For the text-containing cell, return its midpoint in [X, Y] coordinate format. 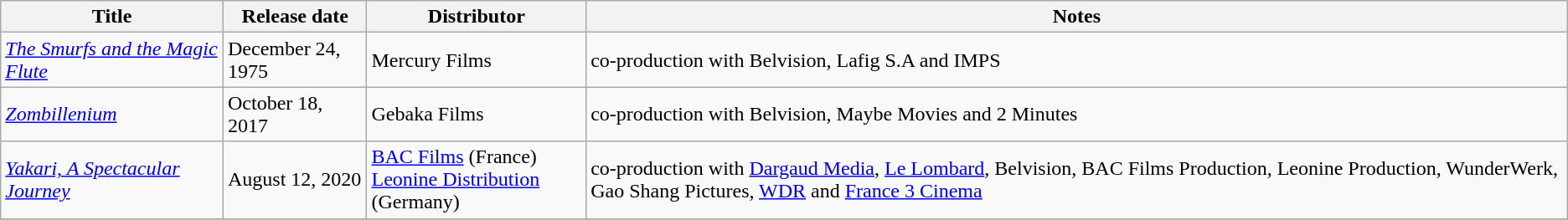
The Smurfs and the Magic Flute [112, 60]
August 12, 2020 [295, 180]
Mercury Films [477, 60]
co-production with Belvision, Maybe Movies and 2 Minutes [1077, 114]
Zombillenium [112, 114]
Gebaka Films [477, 114]
BAC Films (France)Leonine Distribution (Germany) [477, 180]
co-production with Belvision, Lafig S.A and IMPS [1077, 60]
Notes [1077, 17]
October 18, 2017 [295, 114]
December 24, 1975 [295, 60]
Distributor [477, 17]
Title [112, 17]
Yakari, A Spectacular Journey [112, 180]
Release date [295, 17]
